Provide the [x, y] coordinate of the cell's center where the given text is located.  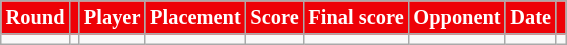
Placement [195, 17]
Score [275, 17]
Date [530, 17]
Round [36, 17]
Opponent [458, 17]
Final score [356, 17]
Player [112, 17]
